Output the (x, y) coordinate of the center of the cell containing the given text.  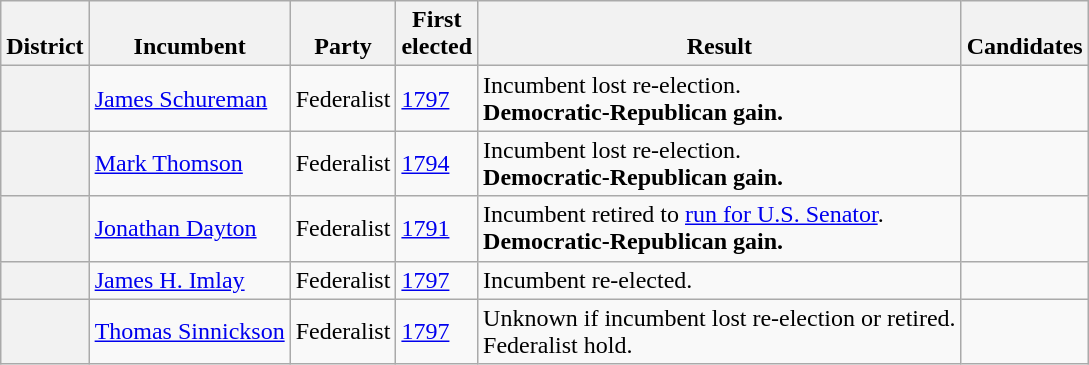
District (45, 34)
Thomas Sinnickson (190, 332)
James H. Imlay (190, 280)
1794 (437, 164)
James Schureman (190, 98)
Firstelected (437, 34)
Mark Thomson (190, 164)
Incumbent re-elected. (720, 280)
Party (343, 34)
Unknown if incumbent lost re-election or retired.Federalist hold. (720, 332)
Candidates (1024, 34)
Incumbent (190, 34)
1791 (437, 228)
Result (720, 34)
Incumbent retired to run for U.S. Senator.Democratic-Republican gain. (720, 228)
Jonathan Dayton (190, 228)
